Output the [X, Y] coordinate of the center of the cell containing the given text.  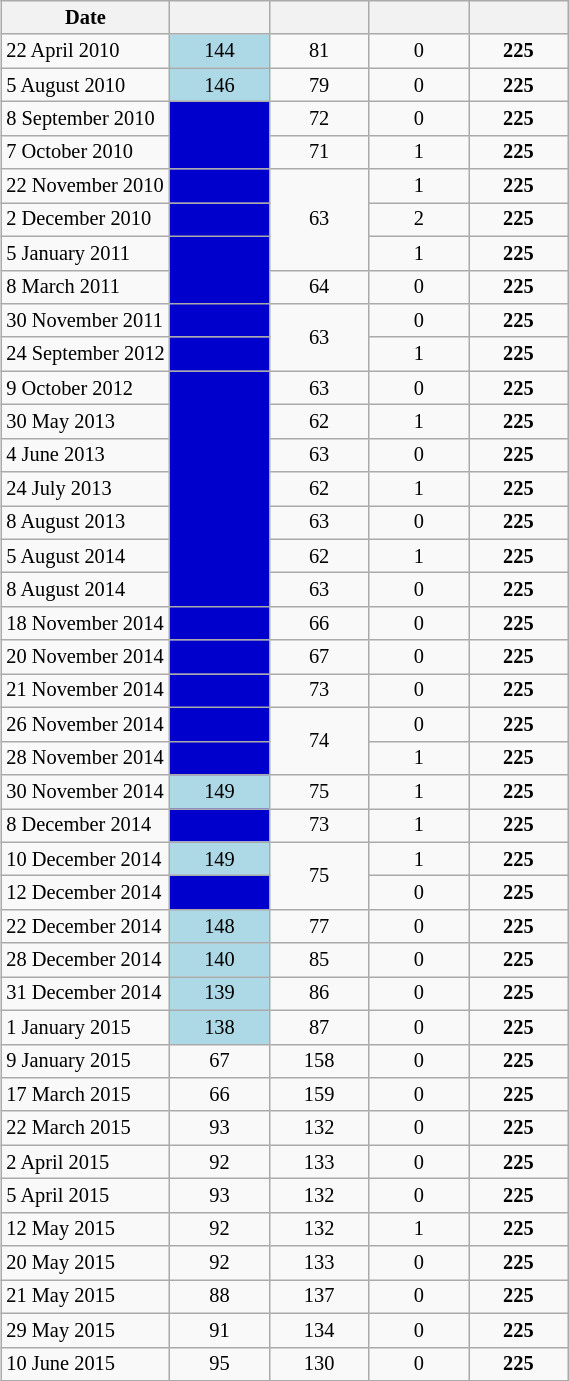
20 November 2014 [85, 657]
74 [319, 742]
22 November 2010 [85, 186]
21 May 2015 [85, 1297]
144 [220, 51]
85 [319, 960]
158 [319, 1061]
7 October 2010 [85, 152]
12 December 2014 [85, 893]
8 August 2013 [85, 523]
137 [319, 1297]
86 [319, 994]
8 March 2011 [85, 287]
130 [319, 1364]
8 September 2010 [85, 119]
95 [220, 1364]
88 [220, 1297]
21 November 2014 [85, 691]
5 August 2014 [85, 556]
24 July 2013 [85, 489]
79 [319, 85]
71 [319, 152]
30 November 2011 [85, 321]
22 March 2015 [85, 1128]
18 November 2014 [85, 624]
2 April 2015 [85, 1162]
5 April 2015 [85, 1196]
2 [419, 220]
Date [85, 18]
30 November 2014 [85, 792]
5 August 2010 [85, 85]
91 [220, 1330]
4 June 2013 [85, 455]
26 November 2014 [85, 725]
31 December 2014 [85, 994]
30 May 2013 [85, 422]
9 January 2015 [85, 1061]
2 December 2010 [85, 220]
12 May 2015 [85, 1229]
139 [220, 994]
146 [220, 85]
72 [319, 119]
28 November 2014 [85, 758]
5 January 2011 [85, 253]
138 [220, 1027]
148 [220, 926]
8 December 2014 [85, 825]
140 [220, 960]
1 January 2015 [85, 1027]
28 December 2014 [85, 960]
87 [319, 1027]
29 May 2015 [85, 1330]
17 March 2015 [85, 1095]
81 [319, 51]
159 [319, 1095]
134 [319, 1330]
10 December 2014 [85, 859]
8 August 2014 [85, 590]
77 [319, 926]
24 September 2012 [85, 354]
22 December 2014 [85, 926]
10 June 2015 [85, 1364]
22 April 2010 [85, 51]
20 May 2015 [85, 1263]
64 [319, 287]
9 October 2012 [85, 388]
